Provide the [x, y] coordinate of the cell's center where the given text is located.  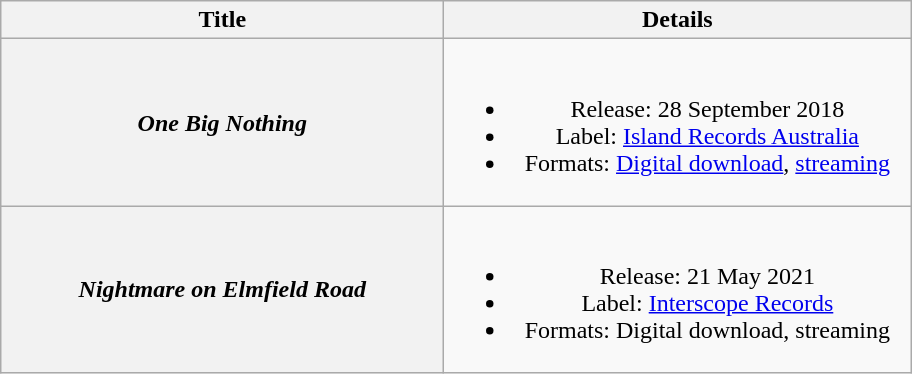
Release: 21 May 2021Label: Interscope RecordsFormats: Digital download, streaming [678, 290]
One Big Nothing [222, 122]
Details [678, 20]
Nightmare on Elmfield Road [222, 290]
Title [222, 20]
Release: 28 September 2018Label: Island Records AustraliaFormats: Digital download, streaming [678, 122]
